From the cell containing the given text, extract its center point as [x, y] coordinate. 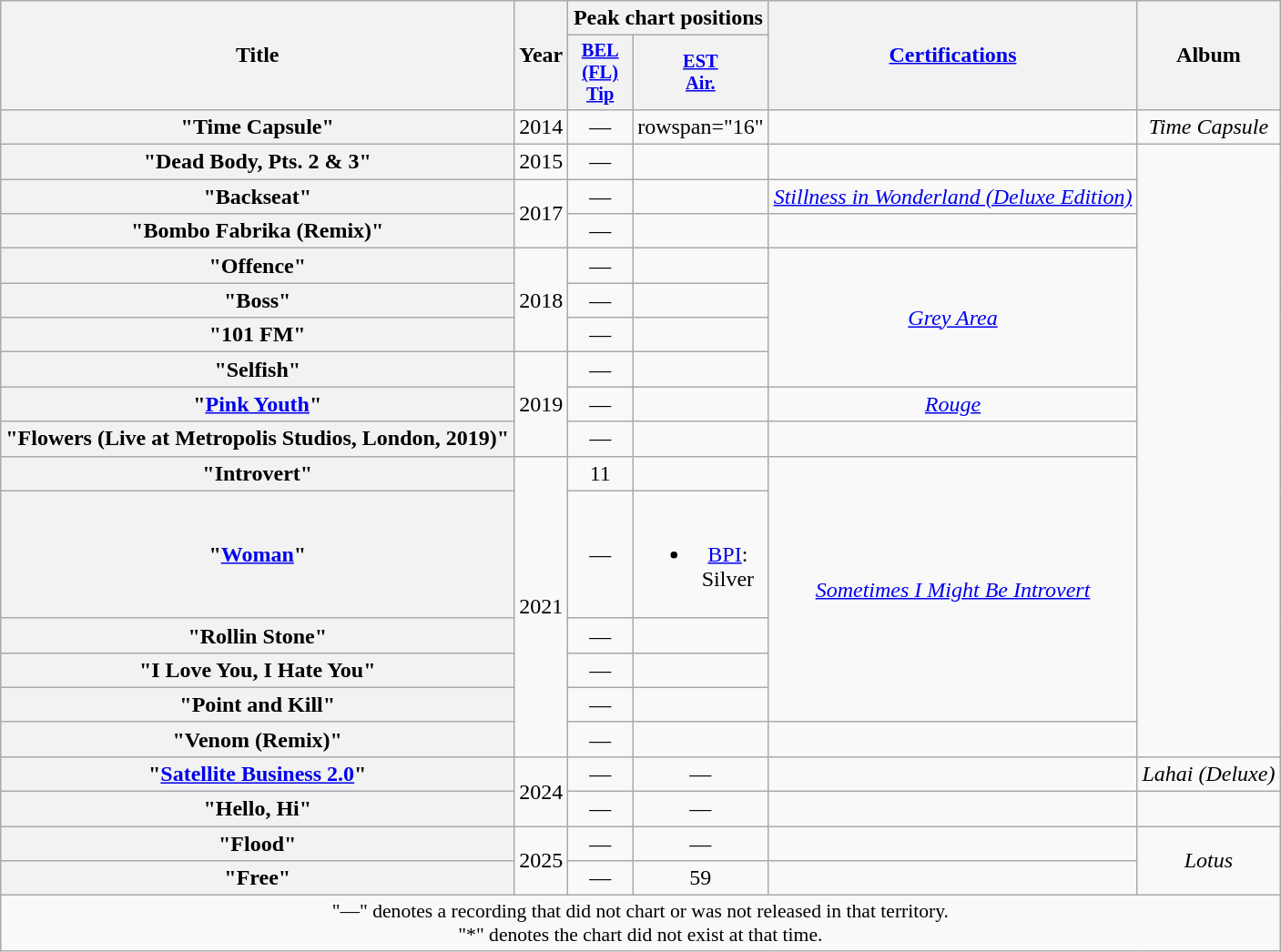
Time Capsule [1209, 127]
Year [541, 56]
2024 [541, 791]
2025 [541, 861]
"Offence" [258, 266]
"Point and Kill" [258, 704]
11 [601, 473]
"I Love You, I Hate You" [258, 670]
Lotus [1209, 861]
"Selfish" [258, 370]
"Introvert" [258, 473]
Title [258, 56]
Grey Area [952, 318]
2019 [541, 404]
2018 [541, 300]
"Dead Body, Pts. 2 & 3" [258, 162]
"Flowers (Live at Metropolis Studios, London, 2019)" [258, 439]
"Pink Youth" [258, 404]
"Hello, Hi" [258, 809]
Rouge [952, 404]
"101 FM" [258, 335]
"Boss" [258, 300]
"Woman" [258, 554]
"Satellite Business 2.0" [258, 774]
"Time Capsule" [258, 127]
2021 [541, 606]
BPI: Silver [701, 554]
2017 [541, 214]
ESTAir. [701, 73]
"—" denotes a recording that did not chart or was not released in that territory."*" denotes the chart did not exist at that time. [641, 923]
Lahai (Deluxe) [1209, 774]
Album [1209, 56]
"Backseat" [258, 197]
59 [701, 878]
"Free" [258, 878]
rowspan="16" [701, 127]
"Rollin Stone" [258, 635]
Peak chart positions [668, 18]
Certifications [952, 56]
BEL(FL)Tip [601, 73]
2014 [541, 127]
Stillness in Wonderland (Deluxe Edition) [952, 197]
Sometimes I Might Be Introvert [952, 589]
"Bombo Fabrika (Remix)" [258, 231]
"Flood" [258, 844]
2015 [541, 162]
"Venom (Remix)" [258, 739]
